Return the [X, Y] coordinate for the center point of the cell that contains the specified text.  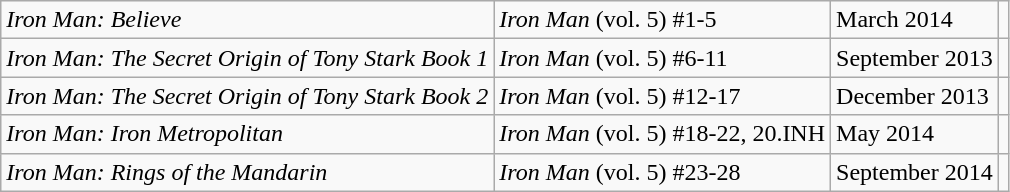
March 2014 [915, 20]
September 2014 [915, 172]
Iron Man (vol. 5) #18-22, 20.INH [662, 134]
Iron Man: Rings of the Mandarin [248, 172]
Iron Man (vol. 5) #23-28 [662, 172]
Iron Man (vol. 5) #1-5 [662, 20]
December 2013 [915, 96]
Iron Man: The Secret Origin of Tony Stark Book 2 [248, 96]
Iron Man: The Secret Origin of Tony Stark Book 1 [248, 58]
Iron Man (vol. 5) #12-17 [662, 96]
Iron Man: Believe [248, 20]
Iron Man: Iron Metropolitan [248, 134]
Iron Man (vol. 5) #6-11 [662, 58]
May 2014 [915, 134]
September 2013 [915, 58]
